From the cell containing the given text, extract its center point as [X, Y] coordinate. 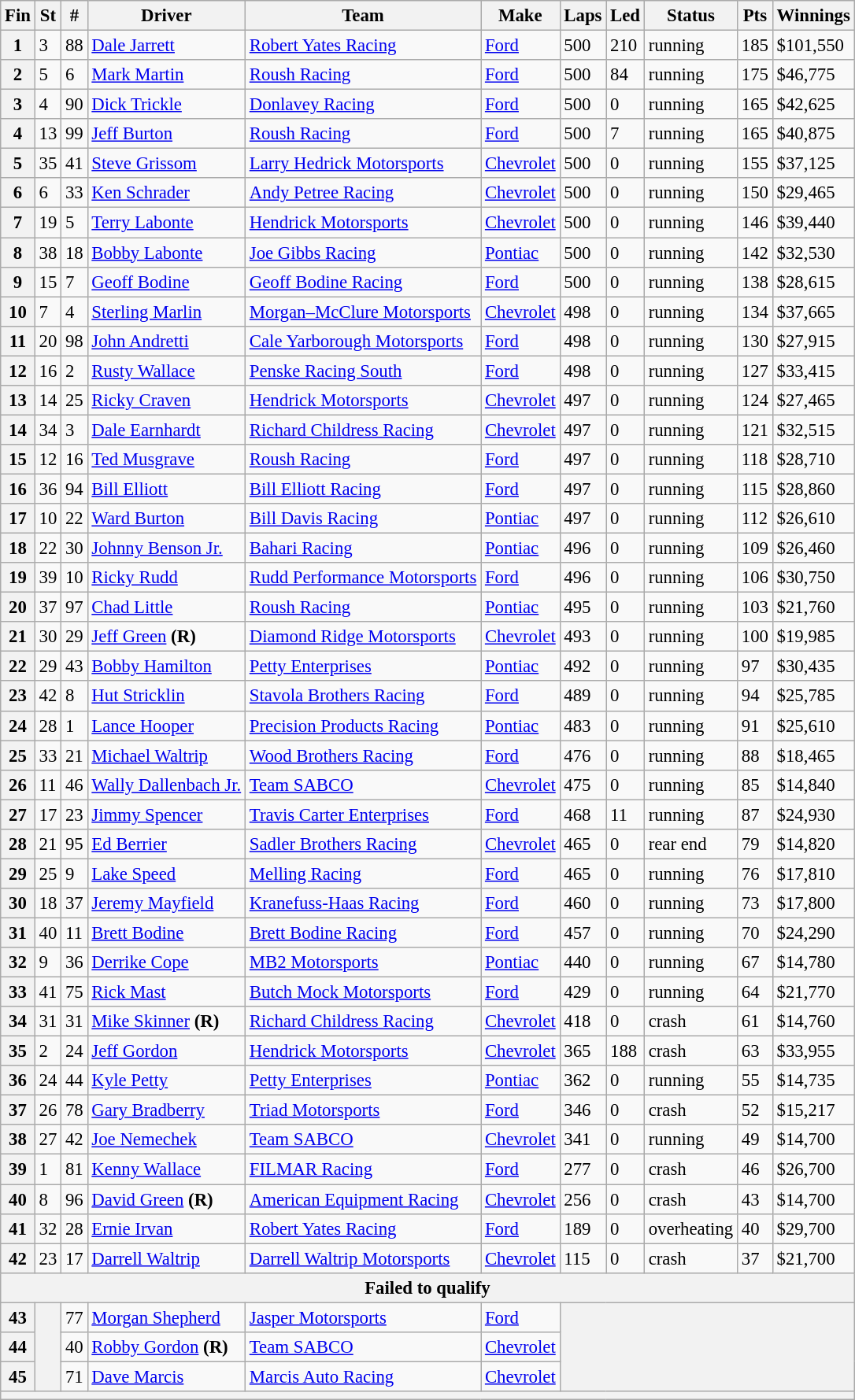
$28,710 [813, 460]
Bahari Racing [362, 549]
Winnings [813, 16]
103 [754, 608]
91 [754, 726]
Wally Dallenbach Jr. [166, 785]
Terry Labonte [166, 223]
Bill Davis Racing [362, 519]
Chad Little [166, 608]
460 [583, 903]
MB2 Motorsports [362, 962]
362 [583, 1080]
Make [520, 16]
$18,465 [813, 755]
$27,915 [813, 341]
492 [583, 667]
185 [754, 46]
$25,610 [813, 726]
# [74, 16]
overheating [690, 1228]
$21,760 [813, 608]
70 [754, 933]
Ted Musgrave [166, 460]
$32,530 [813, 253]
100 [754, 637]
210 [625, 46]
78 [74, 1110]
67 [754, 962]
61 [754, 1021]
$14,735 [813, 1080]
457 [583, 933]
429 [583, 992]
$33,415 [813, 371]
$30,750 [813, 578]
134 [754, 312]
American Equipment Racing [362, 1199]
Morgan–McClure Motorsports [362, 312]
77 [74, 1317]
96 [74, 1199]
Donlavey Racing [362, 105]
118 [754, 460]
$101,550 [813, 46]
Mike Skinner (R) [166, 1021]
Precision Products Racing [362, 726]
81 [74, 1169]
Steve Grissom [166, 164]
Brett Bodine [166, 933]
64 [754, 992]
Penske Racing South [362, 371]
112 [754, 519]
Geoff Bodine [166, 282]
Jeremy Mayfield [166, 903]
Darrell Waltrip Motorsports [362, 1258]
Failed to qualify [427, 1287]
Fin [18, 16]
Gary Bradberry [166, 1110]
Diamond Ridge Motorsports [362, 637]
Jeff Gordon [166, 1051]
Triad Motorsports [362, 1110]
Rusty Wallace [166, 371]
Sadler Brothers Racing [362, 844]
Joe Nemechek [166, 1140]
St [47, 16]
49 [754, 1140]
Laps [583, 16]
146 [754, 223]
Bobby Labonte [166, 253]
365 [583, 1051]
90 [74, 105]
98 [74, 341]
71 [74, 1376]
$28,615 [813, 282]
Brett Bodine Racing [362, 933]
256 [583, 1199]
489 [583, 696]
Bill Elliott [166, 489]
Larry Hedrick Motorsports [362, 164]
$32,515 [813, 430]
$37,125 [813, 164]
$17,800 [813, 903]
Lake Speed [166, 874]
Dale Earnhardt [166, 430]
73 [754, 903]
$40,875 [813, 134]
341 [583, 1140]
Led [625, 16]
468 [583, 815]
124 [754, 401]
95 [74, 844]
Team [362, 16]
Pts [754, 16]
$25,785 [813, 696]
$46,775 [813, 75]
$28,860 [813, 489]
FILMAR Racing [362, 1169]
52 [754, 1110]
Jimmy Spencer [166, 815]
476 [583, 755]
Darrell Waltrip [166, 1258]
Mark Martin [166, 75]
493 [583, 637]
Lance Hooper [166, 726]
$19,985 [813, 637]
Jasper Motorsports [362, 1317]
$26,610 [813, 519]
$24,290 [813, 933]
rear end [690, 844]
475 [583, 785]
$14,760 [813, 1021]
$14,840 [813, 785]
Status [690, 16]
Ward Burton [166, 519]
$14,780 [813, 962]
$42,625 [813, 105]
Driver [166, 16]
277 [583, 1169]
Melling Racing [362, 874]
55 [754, 1080]
138 [754, 282]
Bobby Hamilton [166, 667]
John Andretti [166, 341]
Michael Waltrip [166, 755]
346 [583, 1110]
$29,465 [813, 193]
Robby Gordon (R) [166, 1347]
440 [583, 962]
$30,435 [813, 667]
109 [754, 549]
121 [754, 430]
Marcis Auto Racing [362, 1376]
85 [754, 785]
142 [754, 253]
Sterling Marlin [166, 312]
$26,460 [813, 549]
Ed Berrier [166, 844]
$27,465 [813, 401]
87 [754, 815]
Butch Mock Motorsports [362, 992]
Stavola Brothers Racing [362, 696]
76 [754, 874]
Andy Petree Racing [362, 193]
Rudd Performance Motorsports [362, 578]
Cale Yarborough Motorsports [362, 341]
Geoff Bodine Racing [362, 282]
155 [754, 164]
418 [583, 1021]
$17,810 [813, 874]
150 [754, 193]
$14,820 [813, 844]
Ricky Craven [166, 401]
45 [18, 1376]
David Green (R) [166, 1199]
Jeff Burton [166, 134]
188 [625, 1051]
Dave Marcis [166, 1376]
$15,217 [813, 1110]
Ken Schrader [166, 193]
99 [74, 134]
$26,700 [813, 1169]
Ricky Rudd [166, 578]
84 [625, 75]
495 [583, 608]
Johnny Benson Jr. [166, 549]
Kenny Wallace [166, 1169]
79 [754, 844]
Kyle Petty [166, 1080]
Hut Stricklin [166, 696]
Dale Jarrett [166, 46]
$29,700 [813, 1228]
127 [754, 371]
Rick Mast [166, 992]
63 [754, 1051]
Travis Carter Enterprises [362, 815]
$37,665 [813, 312]
Jeff Green (R) [166, 637]
175 [754, 75]
$21,770 [813, 992]
106 [754, 578]
75 [74, 992]
Joe Gibbs Racing [362, 253]
483 [583, 726]
189 [583, 1228]
Morgan Shepherd [166, 1317]
$21,700 [813, 1258]
Wood Brothers Racing [362, 755]
$33,955 [813, 1051]
Dick Trickle [166, 105]
130 [754, 341]
Ernie Irvan [166, 1228]
Bill Elliott Racing [362, 489]
Kranefuss-Haas Racing [362, 903]
Derrike Cope [166, 962]
$24,930 [813, 815]
$39,440 [813, 223]
